Determine the (x, y) coordinate at the center of the cell enclosing the given text.  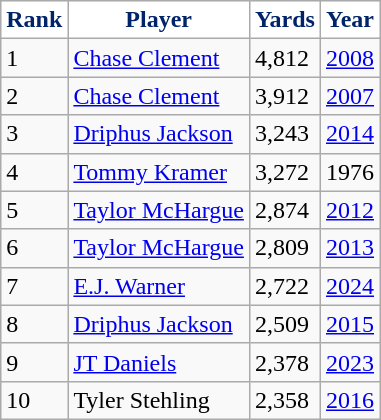
2,358 (284, 400)
2008 (350, 58)
2 (34, 96)
2014 (350, 134)
4,812 (284, 58)
2023 (350, 362)
1976 (350, 172)
10 (34, 400)
1 (34, 58)
Yards (284, 20)
2007 (350, 96)
3,912 (284, 96)
Tommy Kramer (159, 172)
Year (350, 20)
5 (34, 210)
3 (34, 134)
Tyler Stehling (159, 400)
9 (34, 362)
2,378 (284, 362)
2,509 (284, 324)
6 (34, 248)
3,243 (284, 134)
2,722 (284, 286)
Rank (34, 20)
E.J. Warner (159, 286)
2024 (350, 286)
4 (34, 172)
7 (34, 286)
2013 (350, 248)
2015 (350, 324)
JT Daniels (159, 362)
2,809 (284, 248)
Player (159, 20)
2012 (350, 210)
3,272 (284, 172)
2,874 (284, 210)
2016 (350, 400)
8 (34, 324)
